Return the (X, Y) coordinate for the center point of the cell that contains the specified text.  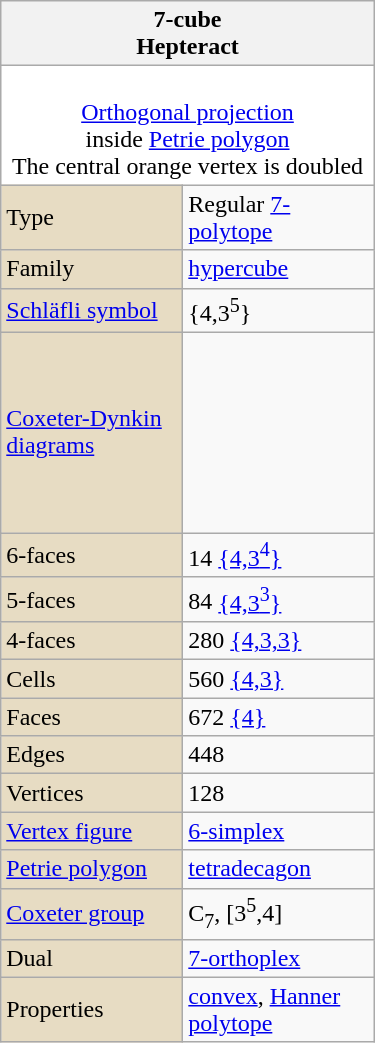
Cells (92, 679)
7-orthoplex (278, 958)
Faces (92, 717)
Type (92, 218)
Family (92, 269)
Coxeter-Dynkin diagrams (92, 433)
Edges (92, 755)
128 (278, 793)
560 {4,3} (278, 679)
Vertices (92, 793)
hypercube (278, 269)
6-simplex (278, 831)
Orthogonal projectioninside Petrie polygonThe central orange vertex is doubled (188, 126)
14 {4,34} (278, 556)
Dual (92, 958)
Coxeter group (92, 914)
280 {4,3,3} (278, 641)
448 (278, 755)
84 {4,33} (278, 600)
6-faces (92, 556)
5-faces (92, 600)
4-faces (92, 641)
convex, Hanner polytope (278, 1010)
Petrie polygon (92, 869)
C7, [35,4] (278, 914)
tetradecagon (278, 869)
Schläfli symbol (92, 310)
7-cubeHepteract (188, 34)
{4,35} (278, 310)
Properties (92, 1010)
672 {4} (278, 717)
Vertex figure (92, 831)
Regular 7-polytope (278, 218)
